From the cell containing the given text, extract its center point as (X, Y) coordinate. 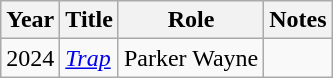
Title (90, 20)
Trap (90, 58)
Year (30, 20)
Role (190, 20)
Parker Wayne (190, 58)
2024 (30, 58)
Notes (298, 20)
